Extract the (x, y) coordinate from the center of the cell holding the provided text.  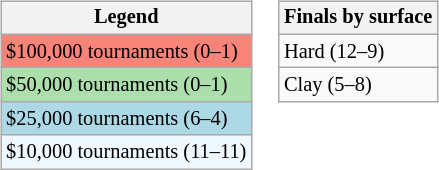
$50,000 tournaments (0–1) (126, 85)
$10,000 tournaments (11–11) (126, 152)
Legend (126, 18)
$100,000 tournaments (0–1) (126, 51)
Clay (5–8) (358, 85)
Finals by surface (358, 18)
Hard (12–9) (358, 51)
$25,000 tournaments (6–4) (126, 119)
